For the text-containing cell, return its midpoint in [X, Y] coordinate format. 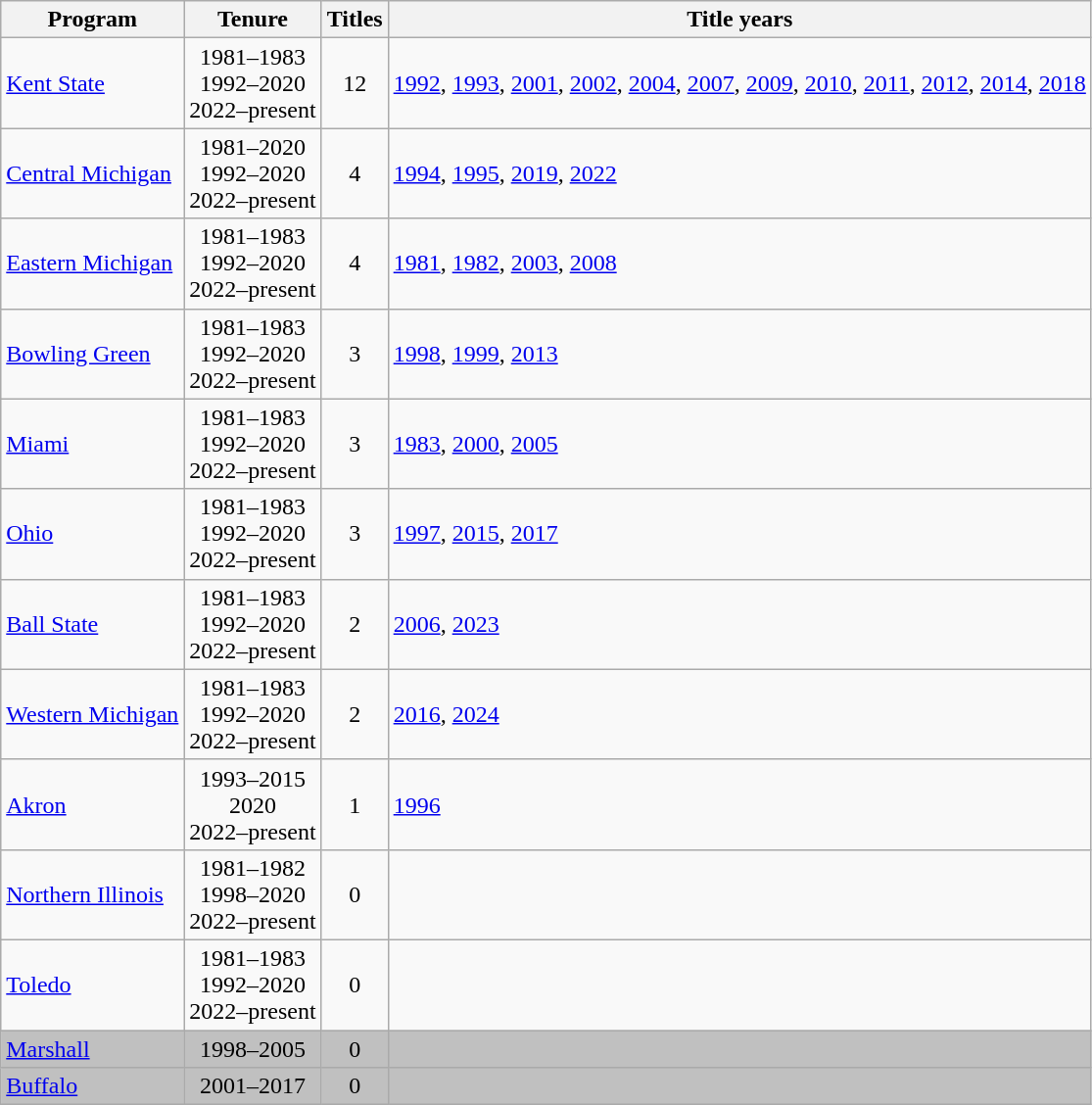
1998–2005 [253, 1049]
2006, 2023 [739, 624]
1981–20201992–20202022–present [253, 173]
Eastern Michigan [92, 264]
Tenure [253, 20]
1981–19821998–20202022–present [253, 894]
Marshall [92, 1049]
Ball State [92, 624]
Bowling Green [92, 354]
1997, 2015, 2017 [739, 534]
1992, 1993, 2001, 2002, 2004, 2007, 2009, 2010, 2011, 2012, 2014, 2018 [739, 83]
2001–2017 [253, 1086]
Central Michigan [92, 173]
2016, 2024 [739, 714]
Toledo [92, 985]
Titles [355, 20]
Kent State [92, 83]
1998, 1999, 2013 [739, 354]
1983, 2000, 2005 [739, 444]
Buffalo [92, 1086]
1981, 1982, 2003, 2008 [739, 264]
1993–201520202022–present [253, 804]
Northern Illinois [92, 894]
12 [355, 83]
1 [355, 804]
Akron [92, 804]
Western Michigan [92, 714]
Title years [739, 20]
Ohio [92, 534]
1994, 1995, 2019, 2022 [739, 173]
Program [92, 20]
Miami [92, 444]
1996 [739, 804]
